Determine the (X, Y) coordinate at the center of the cell enclosing the given text.  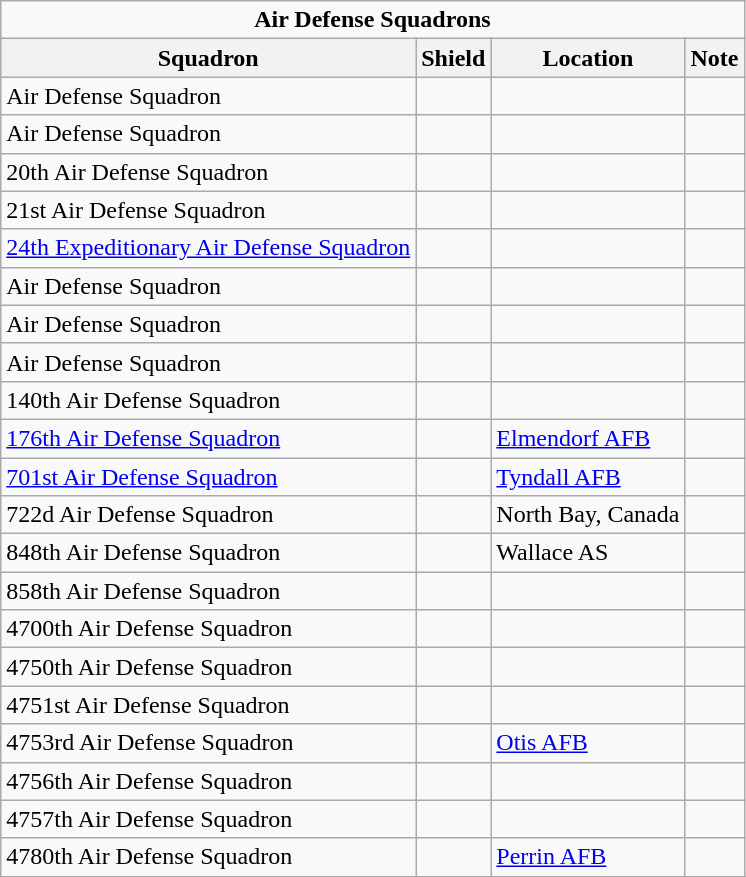
858th Air Defense Squadron (208, 591)
4753rd Air Defense Squadron (208, 743)
Tyndall AFB (588, 477)
Shield (454, 58)
Location (588, 58)
140th Air Defense Squadron (208, 400)
20th Air Defense Squadron (208, 172)
Elmendorf AFB (588, 438)
4751st Air Defense Squadron (208, 705)
21st Air Defense Squadron (208, 210)
4700th Air Defense Squadron (208, 629)
North Bay, Canada (588, 515)
Squadron (208, 58)
4750th Air Defense Squadron (208, 667)
Otis AFB (588, 743)
176th Air Defense Squadron (208, 438)
Perrin AFB (588, 857)
Note (714, 58)
701st Air Defense Squadron (208, 477)
4757th Air Defense Squadron (208, 819)
Air Defense Squadrons (372, 20)
Wallace AS (588, 553)
4780th Air Defense Squadron (208, 857)
4756th Air Defense Squadron (208, 781)
848th Air Defense Squadron (208, 553)
722d Air Defense Squadron (208, 515)
24th Expeditionary Air Defense Squadron (208, 248)
